Pinpoint the cell where the given text exists, returning its (X, Y) midpoint coordinate. 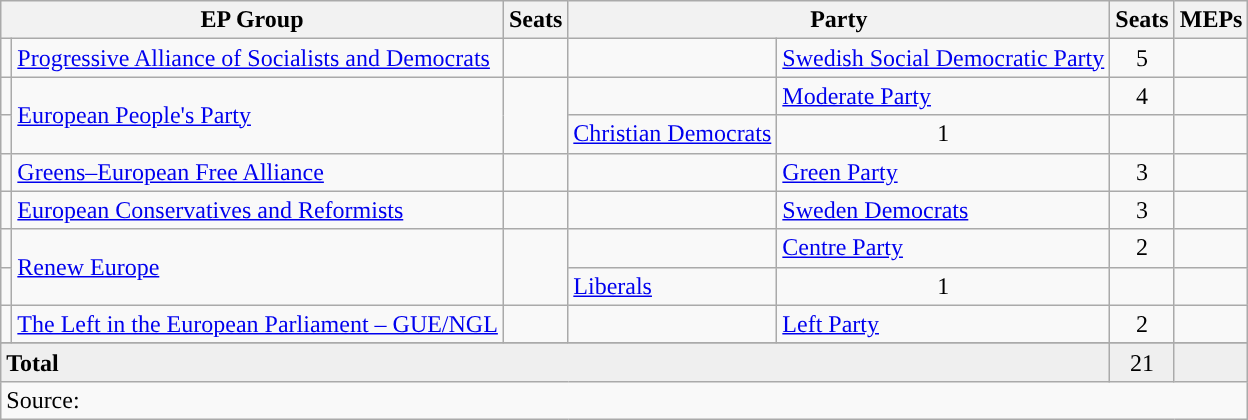
Party (839, 20)
MEPs (1211, 20)
Source: (624, 400)
European People's Party (258, 115)
5 (1142, 58)
Sweden Democrats (944, 210)
Greens–European Free Alliance (258, 172)
Renew Europe (258, 267)
Christian Democrats (672, 134)
Left Party (944, 324)
Liberals (672, 286)
Moderate Party (944, 96)
The Left in the European Parliament – GUE/NGL (258, 324)
21 (1142, 362)
Centre Party (944, 248)
Green Party (944, 172)
Progressive Alliance of Socialists and Democrats (258, 58)
Swedish Social Democratic Party (944, 58)
European Conservatives and Reformists (258, 210)
EP Group (252, 20)
4 (1142, 96)
Total (556, 362)
